Search for the cell housing the specified text and yield its [x, y] center coordinate. 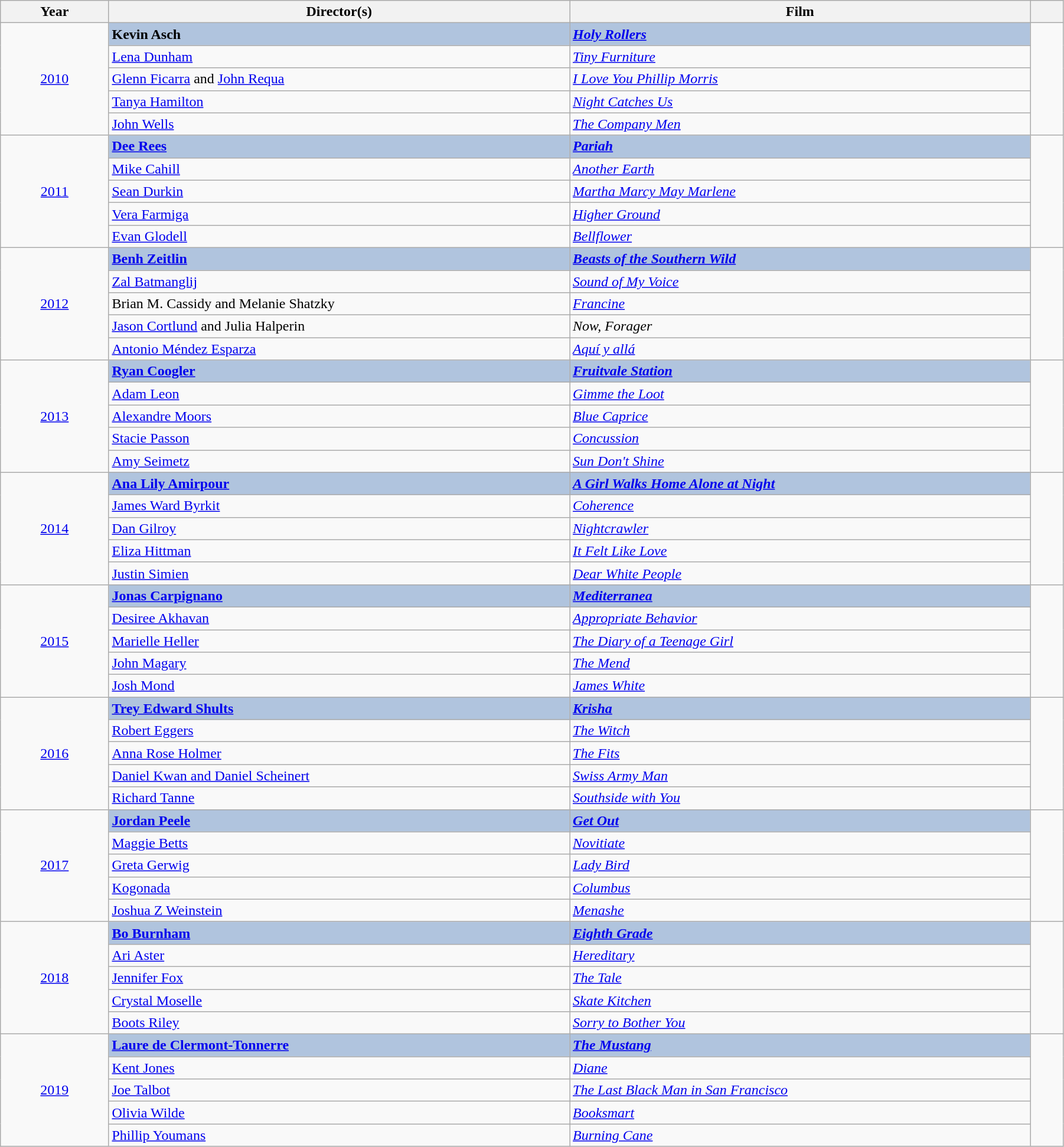
The Mend [801, 664]
Krisha [801, 708]
Sean Durkin [339, 191]
Jordan Peele [339, 821]
Benh Zeitlin [339, 259]
Daniel Kwan and Daniel Scheinert [339, 776]
Ana Lily Amirpour [339, 483]
2010 [54, 79]
Robert Eggers [339, 731]
Eighth Grade [801, 933]
Ari Aster [339, 955]
Tiny Furniture [801, 57]
Swiss Army Man [801, 776]
Sorry to Bother You [801, 1023]
The Tale [801, 978]
2016 [54, 753]
Night Catches Us [801, 102]
Glenn Ficarra and John Requa [339, 79]
Director(s) [339, 12]
The Company Men [801, 124]
Jonas Carpignano [339, 596]
Jason Cortlund and Julia Halperin [339, 326]
Now, Forager [801, 326]
Greta Gerwig [339, 865]
Boots Riley [339, 1023]
Francine [801, 304]
Lena Dunham [339, 57]
Anna Rose Holmer [339, 753]
Olivia Wilde [339, 1113]
Justin Simien [339, 573]
The Fits [801, 753]
Sun Don't Shine [801, 461]
Crystal Moselle [339, 1001]
John Magary [339, 664]
Fruitvale Station [801, 371]
Dear White People [801, 573]
2013 [54, 416]
Southside with You [801, 798]
John Wells [339, 124]
Menashe [801, 910]
Joshua Z Weinstein [339, 910]
Lady Bird [801, 865]
Amy Seimetz [339, 461]
Richard Tanne [339, 798]
Antonio Méndez Esparza [339, 349]
Columbus [801, 888]
Nightcrawler [801, 528]
Martha Marcy May Marlene [801, 191]
Appropriate Behavior [801, 618]
Vera Farmiga [339, 214]
Kent Jones [339, 1068]
Adam Leon [339, 394]
Stacie Passon [339, 439]
Jennifer Fox [339, 978]
The Witch [801, 731]
Dan Gilroy [339, 528]
Another Earth [801, 169]
Eliza Hittman [339, 551]
Blue Caprice [801, 416]
Laure de Clermont-Tonnerre [339, 1045]
Joe Talbot [339, 1090]
Desiree Akhavan [339, 618]
The Last Black Man in San Francisco [801, 1090]
Marielle Heller [339, 641]
Josh Mond [339, 686]
I Love You Phillip Morris [801, 79]
Year [54, 12]
Kevin Asch [339, 34]
Zal Batmanglij [339, 282]
Hereditary [801, 955]
Burning Cane [801, 1135]
2014 [54, 528]
James White [801, 686]
Skate Kitchen [801, 1001]
Get Out [801, 821]
Sound of My Voice [801, 282]
Concussion [801, 439]
Pariah [801, 146]
Mike Cahill [339, 169]
Bellflower [801, 236]
2018 [54, 978]
Diane [801, 1068]
Bo Burnham [339, 933]
2019 [54, 1090]
Holy Rollers [801, 34]
Mediterranea [801, 596]
Ryan Coogler [339, 371]
Phillip Youmans [339, 1135]
The Mustang [801, 1045]
2015 [54, 641]
Dee Rees [339, 146]
Higher Ground [801, 214]
Brian M. Cassidy and Melanie Shatzky [339, 304]
Maggie Betts [339, 843]
Kogonada [339, 888]
2017 [54, 865]
Booksmart [801, 1113]
It Felt Like Love [801, 551]
Trey Edward Shults [339, 708]
Film [801, 12]
2012 [54, 303]
Beasts of the Southern Wild [801, 259]
Tanya Hamilton [339, 102]
Alexandre Moors [339, 416]
Gimme the Loot [801, 394]
The Diary of a Teenage Girl [801, 641]
Aquí y allá [801, 349]
Evan Glodell [339, 236]
A Girl Walks Home Alone at Night [801, 483]
Coherence [801, 506]
Novitiate [801, 843]
James Ward Byrkit [339, 506]
2011 [54, 191]
